Scan for the cell matching the given text and deliver its (X, Y) coordinate at center. 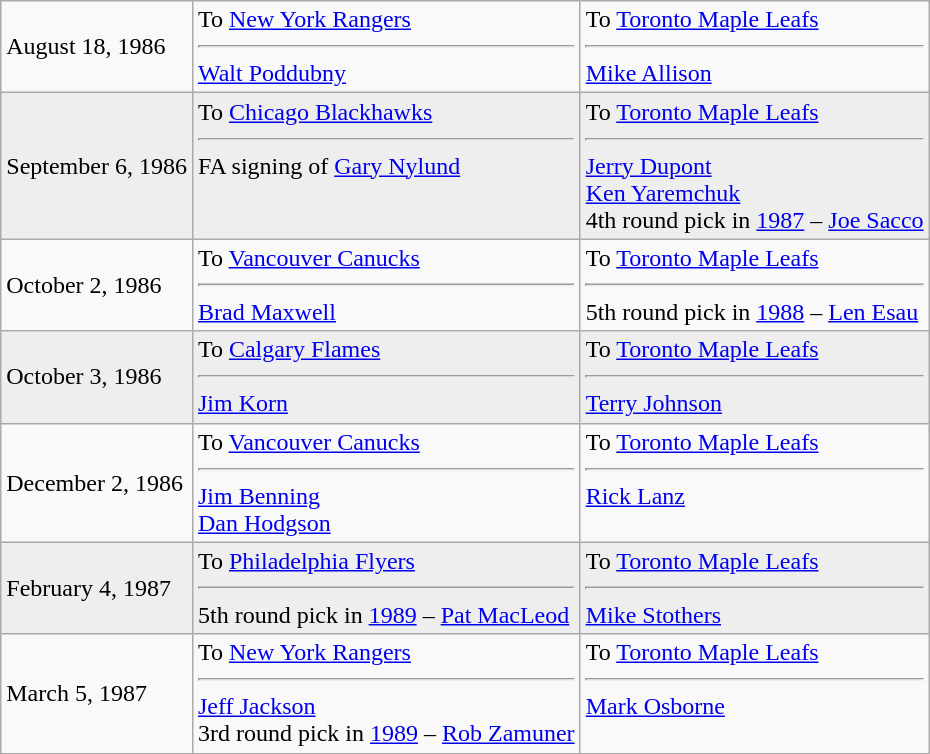
October 3, 1986 (97, 377)
To Chicago BlackhawksFA signing of Gary Nylund (386, 166)
February 4, 1987 (97, 588)
October 2, 1986 (97, 285)
To Toronto Maple LeafsMike Stothers (754, 588)
To Philadelphia Flyers5th round pick in 1989 – Pat MacLeod (386, 588)
To Toronto Maple LeafsRick Lanz (754, 482)
To Toronto Maple Leafs5th round pick in 1988 – Len Esau (754, 285)
To Toronto Maple LeafsMark Osborne (754, 694)
December 2, 1986 (97, 482)
March 5, 1987 (97, 694)
To New York RangersJeff Jackson 3rd round pick in 1989 – Rob Zamuner (386, 694)
To New York RangersWalt Poddubny (386, 47)
To Vancouver CanucksBrad Maxwell (386, 285)
To Toronto Maple LeafsJerry Dupont Ken Yaremchuk 4th round pick in 1987 – Joe Sacco (754, 166)
August 18, 1986 (97, 47)
To Toronto Maple LeafsMike Allison (754, 47)
To Vancouver CanucksJim Benning Dan Hodgson (386, 482)
To Calgary FlamesJim Korn (386, 377)
To Toronto Maple LeafsTerry Johnson (754, 377)
September 6, 1986 (97, 166)
